Return the (x, y) coordinate for the center point of the cell that contains the specified text.  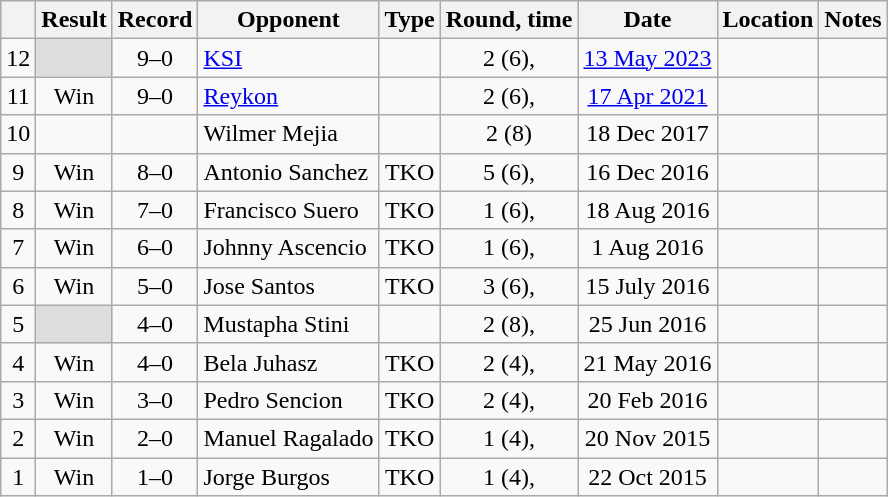
Jose Santos (288, 286)
8–0 (155, 172)
9 (18, 172)
20 Feb 2016 (648, 400)
1–0 (155, 477)
4 (18, 362)
Bela Juhasz (288, 362)
22 Oct 2015 (648, 477)
Location (768, 20)
Opponent (288, 20)
5 (6), (509, 172)
11 (18, 96)
17 Apr 2021 (648, 96)
5–0 (155, 286)
Date (648, 20)
6–0 (155, 248)
Antonio Sanchez (288, 172)
5 (18, 324)
Type (410, 20)
2–0 (155, 438)
21 May 2016 (648, 362)
15 July 2016 (648, 286)
10 (18, 134)
2 (8) (509, 134)
Manuel Ragalado (288, 438)
Result (74, 20)
7 (18, 248)
Round, time (509, 20)
Jorge Burgos (288, 477)
3–0 (155, 400)
Record (155, 20)
Reykon (288, 96)
Pedro Sencion (288, 400)
2 (8), (509, 324)
3 (18, 400)
Wilmer Mejia (288, 134)
KSI (288, 58)
1 Aug 2016 (648, 248)
Francisco Suero (288, 210)
Notes (853, 20)
12 (18, 58)
2 (18, 438)
8 (18, 210)
6 (18, 286)
20 Nov 2015 (648, 438)
18 Aug 2016 (648, 210)
16 Dec 2016 (648, 172)
7–0 (155, 210)
Johnny Ascencio (288, 248)
Mustapha Stini (288, 324)
25 Jun 2016 (648, 324)
13 May 2023 (648, 58)
1 (18, 477)
3 (6), (509, 286)
18 Dec 2017 (648, 134)
